Return the [x, y] coordinate for the center point of the cell that contains the specified text.  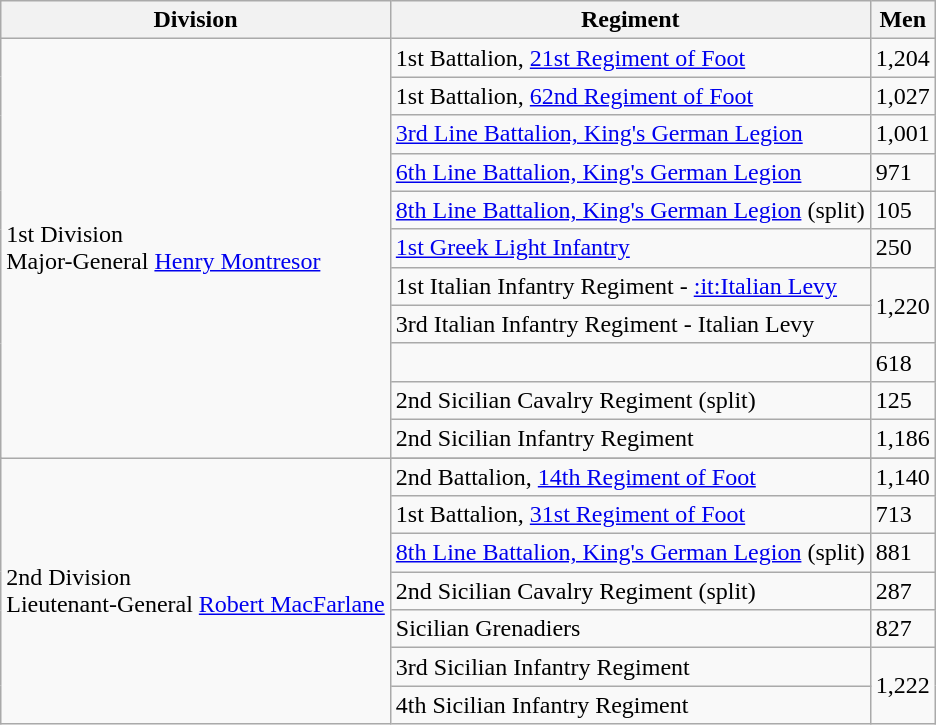
125 [902, 400]
4th Sicilian Infantry Regiment [630, 705]
1,001 [902, 134]
2nd Battalion, 14th Regiment of Foot [630, 477]
3rd Italian Infantry Regiment - Italian Levy [630, 324]
2nd DivisionLieutenant-General Robert MacFarlane [196, 591]
Division [196, 20]
1st Greek Light Infantry [630, 248]
105 [902, 210]
3rd Sicilian Infantry Regiment [630, 667]
881 [902, 553]
1,027 [902, 96]
1st Italian Infantry Regiment - :it:Italian Levy [630, 286]
Men [902, 20]
971 [902, 172]
1,220 [902, 305]
1st DivisionMajor-General Henry Montresor [196, 248]
Regiment [630, 20]
6th Line Battalion, King's German Legion [630, 172]
1st Battalion, 21st Regiment of Foot [630, 58]
2nd Sicilian Infantry Regiment [630, 438]
713 [902, 515]
1,186 [902, 438]
618 [902, 362]
250 [902, 248]
1,222 [902, 686]
827 [902, 629]
1st Battalion, 62nd Regiment of Foot [630, 96]
3rd Line Battalion, King's German Legion [630, 134]
287 [902, 591]
1,204 [902, 58]
Sicilian Grenadiers [630, 629]
1,140 [902, 477]
1st Battalion, 31st Regiment of Foot [630, 515]
